Pinpoint the cell where the given text exists, returning its (X, Y) midpoint coordinate. 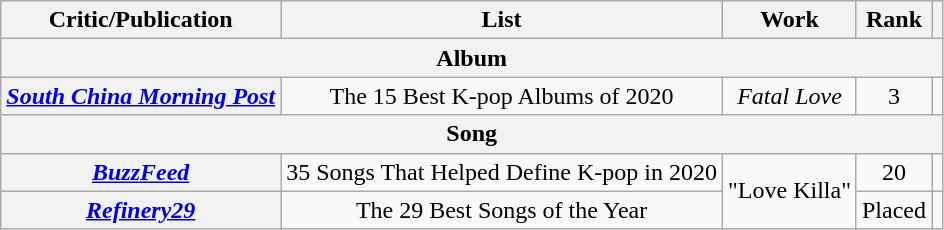
20 (894, 172)
The 15 Best K-pop Albums of 2020 (502, 96)
The 29 Best Songs of the Year (502, 210)
Rank (894, 20)
Critic/Publication (141, 20)
Work (790, 20)
"Love Killa" (790, 191)
3 (894, 96)
BuzzFeed (141, 172)
List (502, 20)
South China Morning Post (141, 96)
Refinery29 (141, 210)
Album (472, 58)
Fatal Love (790, 96)
Song (472, 134)
35 Songs That Helped Define K-pop in 2020 (502, 172)
Placed (894, 210)
